Capture the cell that displays the provided text and extract its [X, Y] central coordinate. 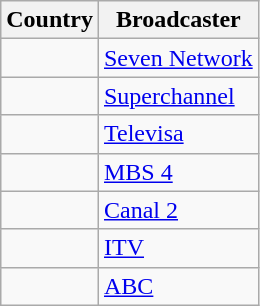
Seven Network [178, 58]
ABC [178, 286]
Canal 2 [178, 210]
Superchannel [178, 96]
Country [50, 20]
Televisa [178, 134]
ITV [178, 248]
Broadcaster [178, 20]
MBS 4 [178, 172]
